Scan for the cell matching the given text and deliver its [X, Y] coordinate at center. 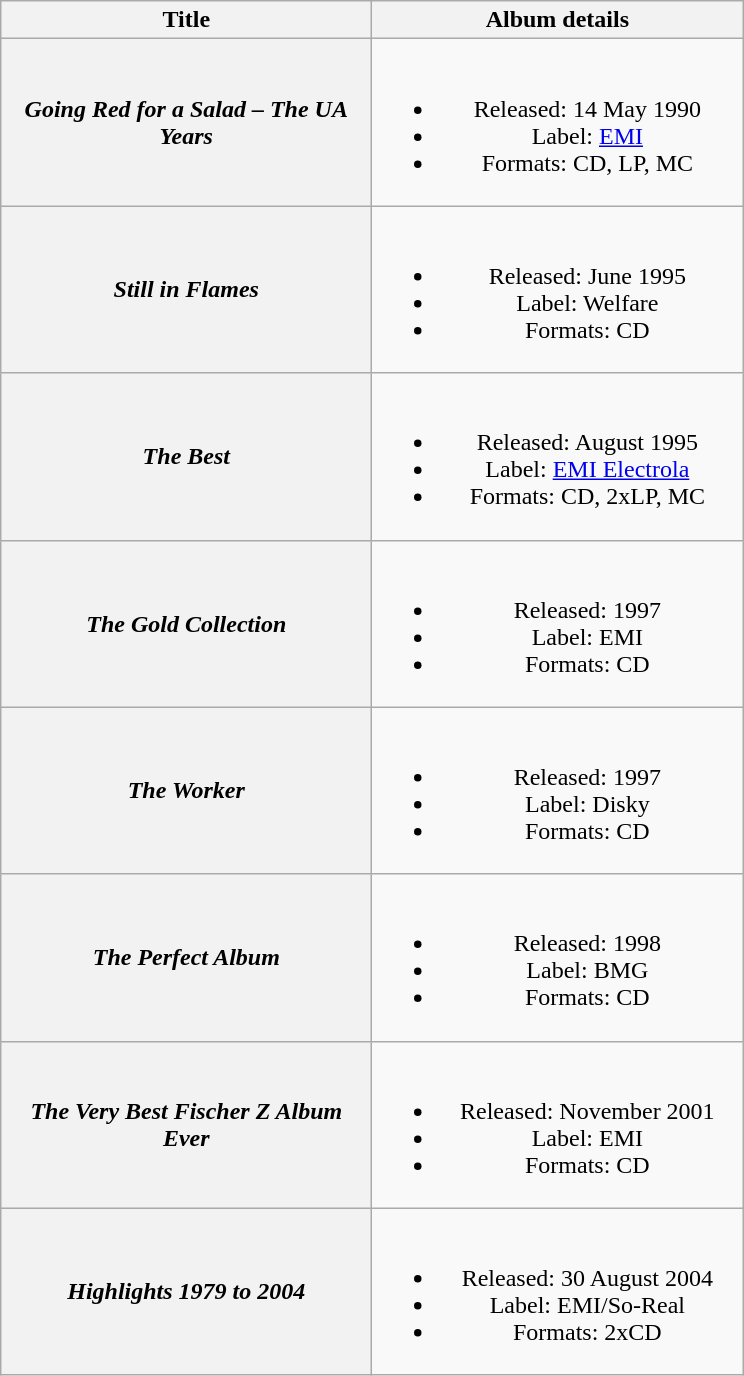
Released: August 1995Label: EMI ElectrolaFormats: CD, 2xLP, MC [558, 456]
Released: 1997Label: EMIFormats: CD [558, 624]
Album details [558, 20]
Released: 14 May 1990Label: EMIFormats: CD, LP, MC [558, 122]
Title [186, 20]
Going Red for a Salad – The UA Years [186, 122]
Highlights 1979 to 2004 [186, 1292]
The Gold Collection [186, 624]
Released: November 2001Label: EMIFormats: CD [558, 1124]
Released: June 1995Label: WelfareFormats: CD [558, 290]
Released: 1998Label: BMGFormats: CD [558, 958]
Released: 30 August 2004Label: EMI/So-RealFormats: 2xCD [558, 1292]
Released: 1997Label: DiskyFormats: CD [558, 790]
The Worker [186, 790]
Still in Flames [186, 290]
The Very Best Fischer Z Album Ever [186, 1124]
The Best [186, 456]
The Perfect Album [186, 958]
